Capture the cell that displays the provided text and extract its (x, y) central coordinate. 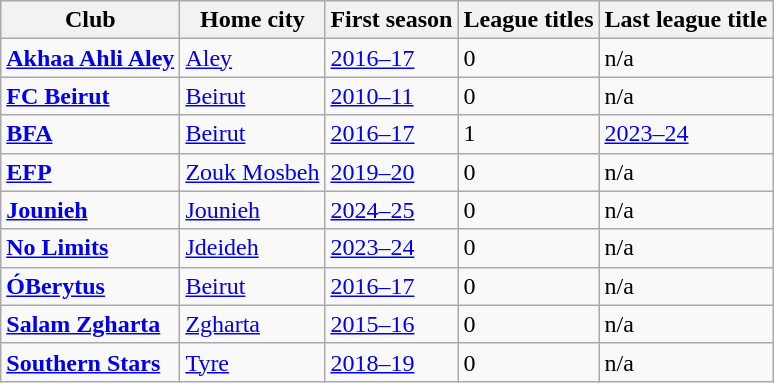
2010–11 (392, 96)
Jdeideh (252, 248)
No Limits (90, 248)
Last league title (686, 20)
Tyre (252, 362)
Club (90, 20)
Akhaa Ahli Aley (90, 58)
Home city (252, 20)
2024–25 (392, 210)
Zgharta (252, 324)
Aley (252, 58)
EFP (90, 172)
Salam Zgharta (90, 324)
BFA (90, 134)
1 (528, 134)
Southern Stars (90, 362)
Zouk Mosbeh (252, 172)
2018–19 (392, 362)
First season (392, 20)
ÓBerytus (90, 286)
2019–20 (392, 172)
League titles (528, 20)
FC Beirut (90, 96)
2015–16 (392, 324)
